Capture the cell that displays the provided text and extract its (x, y) central coordinate. 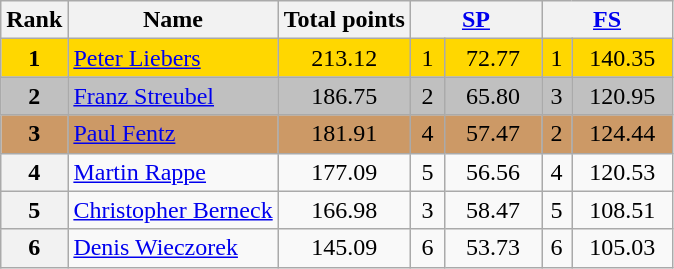
Peter Liebers (173, 58)
FS (608, 20)
186.75 (344, 96)
213.12 (344, 58)
108.51 (622, 210)
58.47 (494, 210)
105.03 (622, 248)
56.56 (494, 172)
Franz Streubel (173, 96)
124.44 (622, 134)
177.09 (344, 172)
Paul Fentz (173, 134)
53.73 (494, 248)
SP (476, 20)
72.77 (494, 58)
181.91 (344, 134)
120.95 (622, 96)
Rank (34, 20)
Martin Rappe (173, 172)
65.80 (494, 96)
Name (173, 20)
Denis Wieczorek (173, 248)
Total points (344, 20)
140.35 (622, 58)
57.47 (494, 134)
145.09 (344, 248)
166.98 (344, 210)
Christopher Berneck (173, 210)
120.53 (622, 172)
